Identify which cell holds the provided text, then report its [x, y] central coordinate. 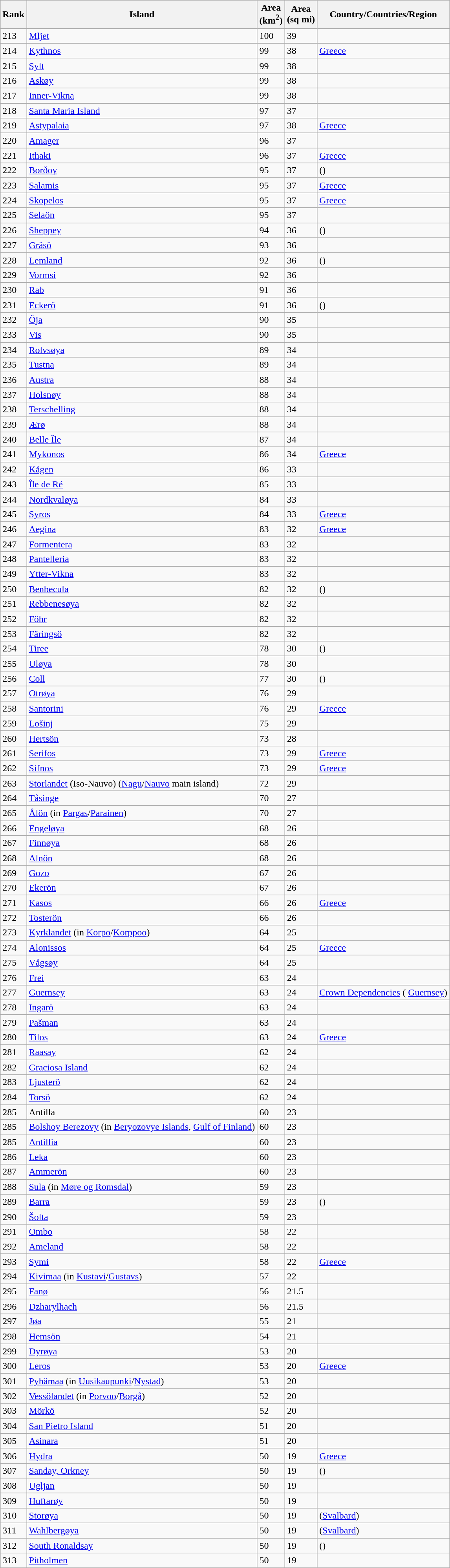
294 [13, 1276]
Hertsön [142, 738]
Engeløya [142, 828]
100 [271, 36]
Lemland [142, 260]
273 [13, 933]
28 [301, 738]
296 [13, 1306]
233 [13, 335]
310 [13, 1515]
299 [13, 1351]
Serifos [142, 753]
Ugljan [142, 1486]
306 [13, 1456]
Area(km2) [271, 15]
Pašman [142, 1022]
297 [13, 1321]
303 [13, 1411]
Otrøya [142, 693]
Ærø [142, 424]
Lošinj [142, 723]
Tosterön [142, 918]
South Ronaldsay [142, 1546]
242 [13, 469]
Kyrklandet (in Korpo/Korppoo) [142, 933]
77 [271, 679]
283 [13, 1082]
224 [13, 200]
Tilos [142, 1037]
Syros [142, 514]
229 [13, 275]
Frei [142, 977]
Torsö [142, 1097]
Alnön [142, 858]
227 [13, 245]
239 [13, 424]
262 [13, 768]
302 [13, 1396]
312 [13, 1546]
Vis [142, 335]
301 [13, 1381]
Belle Île [142, 439]
276 [13, 977]
287 [13, 1172]
Sanday, Orkney [142, 1471]
94 [271, 230]
Rab [142, 290]
55 [271, 1321]
Vormsi [142, 275]
243 [13, 484]
281 [13, 1052]
Fanø [142, 1292]
Leros [142, 1366]
Pyhämaa (in Uusikaupunki/Nystad) [142, 1381]
286 [13, 1157]
228 [13, 260]
244 [13, 499]
Storlandet (Iso-Nauvo) (Nagu/Nauvo main island) [142, 783]
Ingarö [142, 1007]
248 [13, 559]
Aegina [142, 529]
Antillia [142, 1142]
Finnøya [142, 843]
Inner-Vikna [142, 96]
280 [13, 1037]
Skopelos [142, 200]
304 [13, 1426]
Benbecula [142, 589]
Storøya [142, 1515]
Huftarøy [142, 1500]
Formentera [142, 544]
277 [13, 992]
Vågsøy [142, 962]
39 [301, 36]
Sifnos [142, 768]
271 [13, 903]
221 [13, 156]
Area(sq mi) [301, 15]
288 [13, 1187]
Gozo [142, 873]
Mljet [142, 36]
216 [13, 81]
311 [13, 1531]
308 [13, 1486]
225 [13, 215]
Dyrøya [142, 1351]
305 [13, 1441]
295 [13, 1292]
Hydra [142, 1456]
222 [13, 170]
309 [13, 1500]
258 [13, 708]
Salamis [142, 185]
291 [13, 1231]
Terschelling [142, 410]
279 [13, 1022]
284 [13, 1097]
267 [13, 843]
255 [13, 664]
Pantelleria [142, 559]
259 [13, 723]
236 [13, 380]
261 [13, 753]
260 [13, 738]
Astypalaia [142, 126]
275 [13, 962]
274 [13, 948]
Föhr [142, 619]
265 [13, 813]
313 [13, 1561]
Ithaki [142, 156]
217 [13, 96]
241 [13, 454]
298 [13, 1336]
85 [271, 484]
Kågen [142, 469]
Rank [13, 15]
238 [13, 410]
214 [13, 51]
Antilla [142, 1112]
Šolta [142, 1217]
Pitholmen [142, 1561]
Askøy [142, 81]
Gräsö [142, 245]
Asinara [142, 1441]
Ameland [142, 1246]
300 [13, 1366]
272 [13, 918]
Bolshoy Berezovy (in Beryozovye Islands, Gulf of Finland) [142, 1127]
Ytter-Vikna [142, 574]
Austra [142, 380]
Mykonos [142, 454]
Ammerön [142, 1172]
Sula (in Møre og Romsdal) [142, 1187]
Santa Maria Island [142, 111]
Ombo [142, 1231]
226 [13, 230]
232 [13, 320]
San Pietro Island [142, 1426]
Santorini [142, 708]
219 [13, 126]
Sheppey [142, 230]
290 [13, 1217]
289 [13, 1202]
264 [13, 798]
Uløya [142, 664]
269 [13, 873]
231 [13, 305]
245 [13, 514]
Ljusterö [142, 1082]
Coll [142, 679]
253 [13, 634]
246 [13, 529]
Symi [142, 1261]
Eckerö [142, 305]
Raasay [142, 1052]
Ålön (in Pargas/Parainen) [142, 813]
Country/Countries/Region [383, 15]
Leka [142, 1157]
Rebbenesøya [142, 604]
Tåsinge [142, 798]
278 [13, 1007]
Graciosa Island [142, 1067]
263 [13, 783]
282 [13, 1067]
250 [13, 589]
Öja [142, 320]
215 [13, 66]
266 [13, 828]
93 [271, 245]
Jøa [142, 1321]
Mörkö [142, 1411]
230 [13, 290]
Île de Ré [142, 484]
234 [13, 350]
Borðoy [142, 170]
251 [13, 604]
218 [13, 111]
Guernsey [142, 992]
Holsnøy [142, 395]
54 [271, 1336]
256 [13, 679]
249 [13, 574]
Crown Dependencies ( Guernsey) [383, 992]
292 [13, 1246]
270 [13, 888]
Island [142, 15]
213 [13, 36]
240 [13, 439]
220 [13, 141]
257 [13, 693]
247 [13, 544]
Hemsön [142, 1336]
252 [13, 619]
87 [271, 439]
Rolvsøya [142, 350]
72 [271, 783]
Ekerön [142, 888]
Dzharylhach [142, 1306]
Kivimaa (in Kustavi/Gustavs) [142, 1276]
Amager [142, 141]
57 [271, 1276]
Tustna [142, 365]
Vessölandet (in Porvoo/Borgå) [142, 1396]
75 [271, 723]
Sylt [142, 66]
237 [13, 395]
223 [13, 185]
Alonissos [142, 948]
Wahlbergøya [142, 1531]
Nordkvaløya [142, 499]
Färingsö [142, 634]
268 [13, 858]
307 [13, 1471]
Tiree [142, 649]
Selaön [142, 215]
254 [13, 649]
293 [13, 1261]
235 [13, 365]
Kythnos [142, 51]
Barra [142, 1202]
Kasos [142, 903]
